From the cell containing the given text, extract its center point as [X, Y] coordinate. 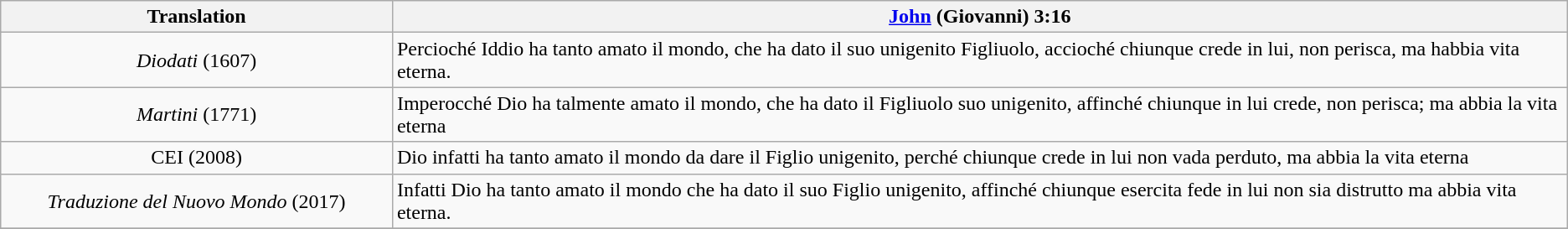
Martini (1771) [197, 114]
Translation [197, 17]
Dio infatti ha tanto amato il mondo da dare il Figlio unigenito, perché chiunque crede in lui non vada perduto, ma abbia la vita eterna [980, 158]
Percioché Iddio ha tanto amato il mondo, che ha dato il suo unigenito Figliuolo, accioché chiunque crede in lui, non perisca, ma habbia vita eterna. [980, 60]
CEI (2008) [197, 158]
Diodati (1607) [197, 60]
John (Giovanni) 3:16 [980, 17]
Traduzione del Nuovo Mondo (2017) [197, 201]
